Pinpoint the cell where the given text exists, returning its [X, Y] midpoint coordinate. 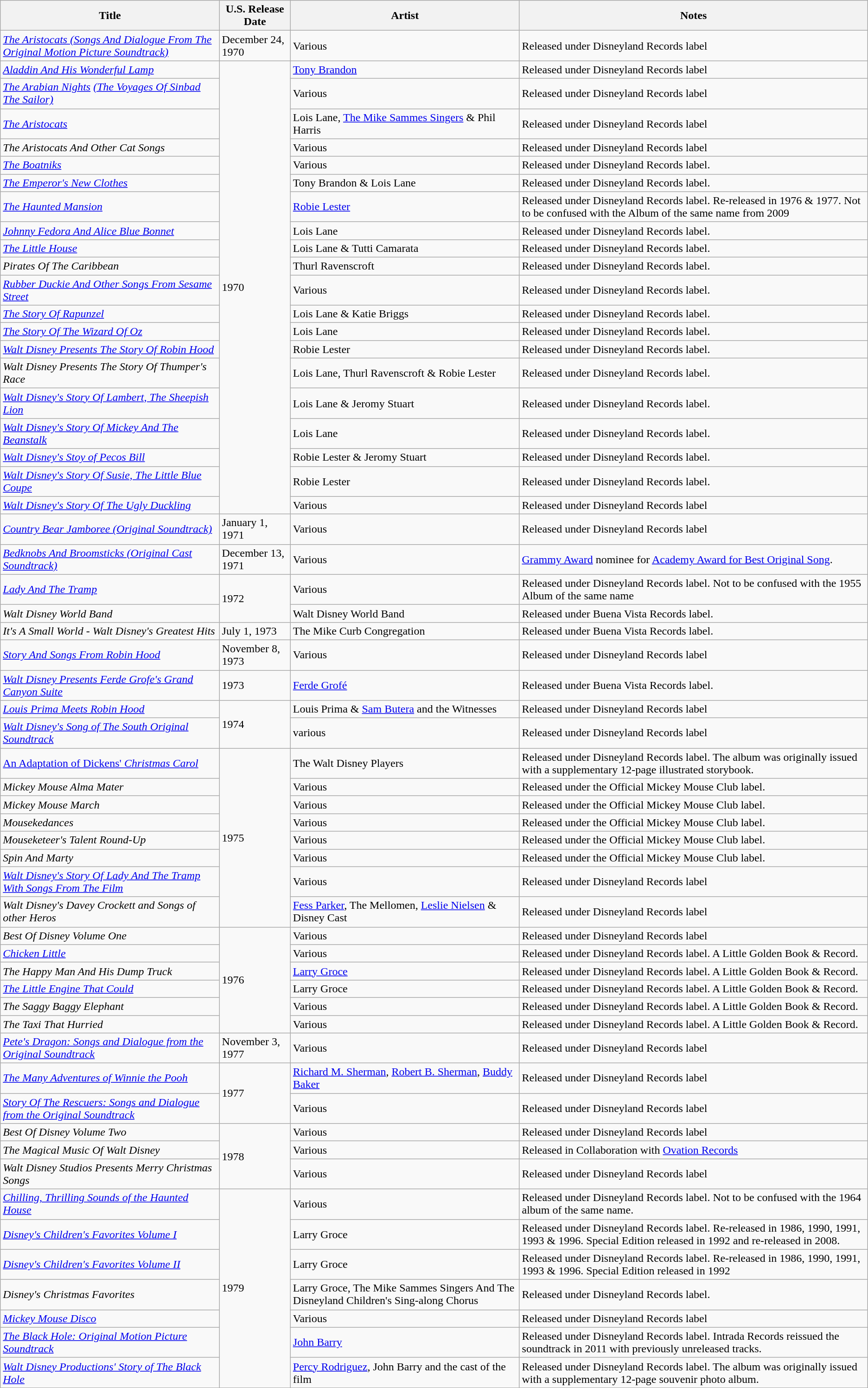
John Barry [405, 1343]
Bedknobs And Broomsticks (Original Cast Soundtrack) [110, 559]
December 13, 1971 [255, 559]
Rubber Duckie And Other Songs From Sesame Street [110, 289]
The Walt Disney Players [405, 764]
Released under Disneyland Records label. Re-released in 1986, 1990, 1991, 1993 & 1996. Special Edition released in 1992 and re-released in 2008. [694, 1234]
Lois Lane & Tutti Camarata [405, 248]
Released under Disneyland Records label. Re-released in 1976 & 1977. Not to be confused with the Album of the same name from 2009 [694, 207]
The Haunted Mansion [110, 207]
An Adaptation of Dickens' Christmas Carol [110, 764]
1977 [255, 1093]
Grammy Award nominee for Academy Award for Best Original Song. [694, 559]
The Many Adventures of Winnie the Pooh [110, 1078]
Aladdin And His Wonderful Lamp [110, 70]
Spin And Marty [110, 858]
Thurl Ravenscroft [405, 266]
The Mike Curb Congregation [405, 631]
Walt Disney Studios Presents Merry Christmas Songs [110, 1174]
Disney's Christmas Favorites [110, 1294]
Louis Prima & Sam Butera and the Witnesses [405, 709]
Title [110, 16]
Notes [694, 16]
1979 [255, 1288]
Best Of Disney Volume One [110, 936]
Released in Collaboration with Ovation Records [694, 1150]
November 3, 1977 [255, 1048]
Walt Disney Presents The Story Of Robin Hood [110, 349]
Tony Brandon & Lois Lane [405, 183]
It's A Small World - Walt Disney's Greatest Hits [110, 631]
Richard M. Sherman, Robert B. Sherman, Buddy Baker [405, 1078]
1975 [255, 838]
Mouseketeer's Talent Round-Up [110, 840]
The Magical Music Of Walt Disney [110, 1150]
Country Bear Jamboree (Original Soundtrack) [110, 529]
Johnny Fedora And Alice Blue Bonnet [110, 231]
Mickey Mouse Disco [110, 1318]
Lois Lane & Katie Briggs [405, 314]
Lois Lane, The Mike Sammes Singers & Phil Harris [405, 123]
Released under Disneyland Records label. Not to be confused with the 1955 Album of the same name [694, 589]
1976 [255, 980]
Disney's Children's Favorites Volume I [110, 1234]
U.S. Release Date [255, 16]
The Emperor's New Clothes [110, 183]
Louis Prima Meets Robin Hood [110, 709]
1978 [255, 1156]
Ferde Grofé [405, 685]
Chicken Little [110, 953]
Mickey Mouse March [110, 805]
1974 [255, 725]
Walt Disney's Story Of Lady And The Tramp With Songs From The Film [110, 881]
Mickey Mouse Alma Mater [110, 787]
Walt Disney's Song of The South Original Soundtrack [110, 733]
Released under Disneyland Records label. Not to be confused with the 1964 album of the same name. [694, 1204]
Released under Disneyland Records label. The album was originally issued with a supplementary 12-page souvenir photo album. [694, 1372]
1970 [255, 288]
1972 [255, 598]
The Story Of Rapunzel [110, 314]
Percy Rodriguez, John Barry and the cast of the film [405, 1372]
various [405, 733]
Artist [405, 16]
Lady And The Tramp [110, 589]
Pirates Of The Caribbean [110, 266]
Fess Parker, The Mellomen, Leslie Nielsen & Disney Cast [405, 912]
The Little House [110, 248]
The Story Of The Wizard Of Oz [110, 332]
Walt Disney's Story Of Mickey And The Beanstalk [110, 433]
Walt Disney Productions' Story of The Black Hole [110, 1372]
Story Of The Rescuers: Songs and Dialogue from the Original Soundtrack [110, 1109]
The Boatniks [110, 165]
Robie Lester & Jeromy Stuart [405, 457]
1973 [255, 685]
Walt Disney's Davey Crockett and Songs of other Heros [110, 912]
Walt Disney's Story Of Lambert, The Sheepish Lion [110, 404]
The Saggy Baggy Elephant [110, 1006]
July 1, 1973 [255, 631]
Walt Disney Presents The Story Of Thumper's Race [110, 373]
Tony Brandon [405, 70]
The Aristocats [110, 123]
December 24, 1970 [255, 45]
Chilling, Thrilling Sounds of the Haunted House [110, 1204]
The Black Hole: Original Motion Picture Soundtrack [110, 1343]
Pete's Dragon: Songs and Dialogue from the Original Soundtrack [110, 1048]
Story And Songs From Robin Hood [110, 655]
January 1, 1971 [255, 529]
Released under Disneyland Records label. Intrada Records reissued the soundtrack in 2011 with previously unreleased tracks. [694, 1343]
Walt Disney Presents Ferde Grofe's Grand Canyon Suite [110, 685]
Released under Disneyland Records label. The album was originally issued with a supplementary 12-page illustrated storybook. [694, 764]
The Arabian Nights (The Voyages Of Sinbad The Sailor) [110, 94]
The Aristocats And Other Cat Songs [110, 148]
Lois Lane & Jeromy Stuart [405, 404]
Walt Disney's Story Of The Ugly Duckling [110, 505]
Walt Disney's Stoy of Pecos Bill [110, 457]
The Taxi That Hurried [110, 1024]
Mousekedances [110, 823]
The Happy Man And His Dump Truck [110, 971]
The Aristocats (Songs And Dialogue From The Original Motion Picture Soundtrack) [110, 45]
Released under Disneyland Records label. Re-released in 1986, 1990, 1991, 1993 & 1996. Special Edition released in 1992 [694, 1265]
Larry Groce, The Mike Sammes Singers And The Disneyland Children's Sing-along Chorus [405, 1294]
Lois Lane, Thurl Ravenscroft & Robie Lester [405, 373]
The Little Engine That Could [110, 989]
Best Of Disney Volume Two [110, 1132]
November 8, 1973 [255, 655]
Disney's Children's Favorites Volume II [110, 1265]
Walt Disney's Story Of Susie, The Little Blue Coupe [110, 482]
